Detect which cell encompasses the target text, then output its (x, y) center coordinate. 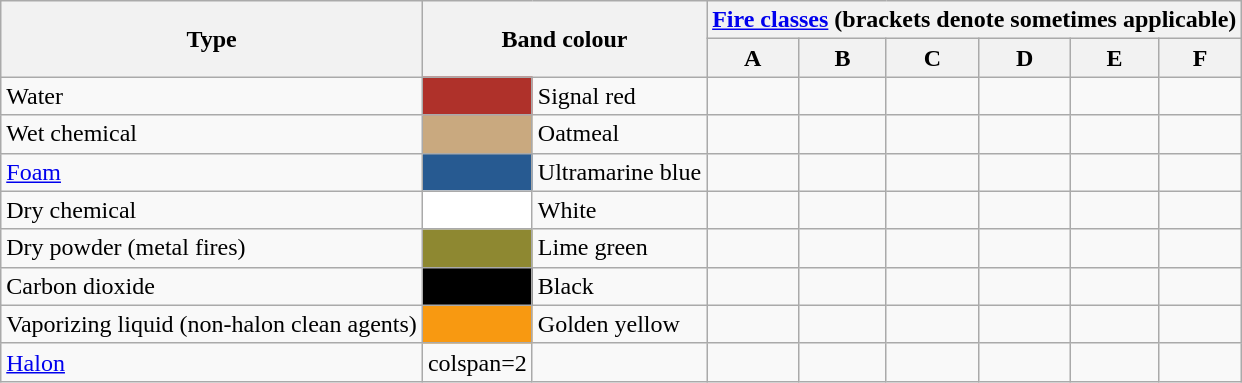
F (1200, 58)
Wet chemical (212, 134)
B (843, 58)
Black (619, 286)
Band colour (564, 39)
D (1025, 58)
Ultramarine blue (619, 172)
White (619, 210)
Water (212, 96)
Golden yellow (619, 324)
Dry chemical (212, 210)
Oatmeal (619, 134)
Halon (212, 362)
Type (212, 39)
Vaporizing liquid (non-halon clean agents) (212, 324)
C (932, 58)
E (1115, 58)
A (753, 58)
Lime green (619, 248)
colspan=2 (477, 362)
Carbon dioxide (212, 286)
Fire classes (brackets denote sometimes applicable) (974, 20)
Signal red (619, 96)
Dry powder (metal fires) (212, 248)
Foam (212, 172)
